From the cell containing the given text, extract its center point as (X, Y) coordinate. 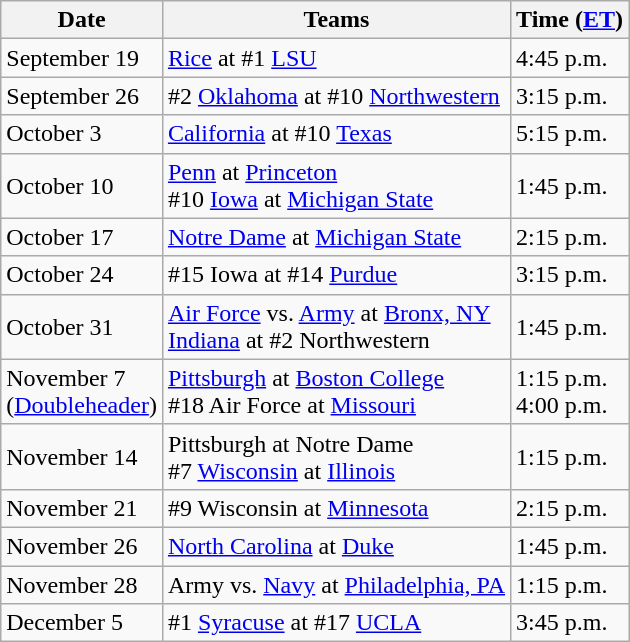
November 7 (Doubleheader) (82, 392)
Notre Dame at Michigan State (336, 237)
November 26 (82, 546)
Army vs. Navy at Philadelphia, PA (336, 585)
November 21 (82, 508)
4:45 p.m. (570, 58)
1:15 p.m.4:00 p.m. (570, 392)
#9 Wisconsin at Minnesota (336, 508)
September 26 (82, 96)
Penn at Princeton#10 Iowa at Michigan State (336, 186)
November 28 (82, 585)
Pittsburgh at Boston College#18 Air Force at Missouri (336, 392)
Date (82, 20)
October 17 (82, 237)
#1 Syracuse at #17 UCLA (336, 623)
#2 Oklahoma at #10 Northwestern (336, 96)
October 3 (82, 134)
Time (ET) (570, 20)
September 19 (82, 58)
December 5 (82, 623)
November 14 (82, 456)
October 10 (82, 186)
5:15 p.m. (570, 134)
California at #10 Texas (336, 134)
Pittsburgh at Notre Dame#7 Wisconsin at Illinois (336, 456)
Teams (336, 20)
3:45 p.m. (570, 623)
Rice at #1 LSU (336, 58)
October 31 (82, 326)
North Carolina at Duke (336, 546)
Air Force vs. Army at Bronx, NYIndiana at #2 Northwestern (336, 326)
#15 Iowa at #14 Purdue (336, 275)
October 24 (82, 275)
